For the text-containing cell, return its midpoint in [X, Y] coordinate format. 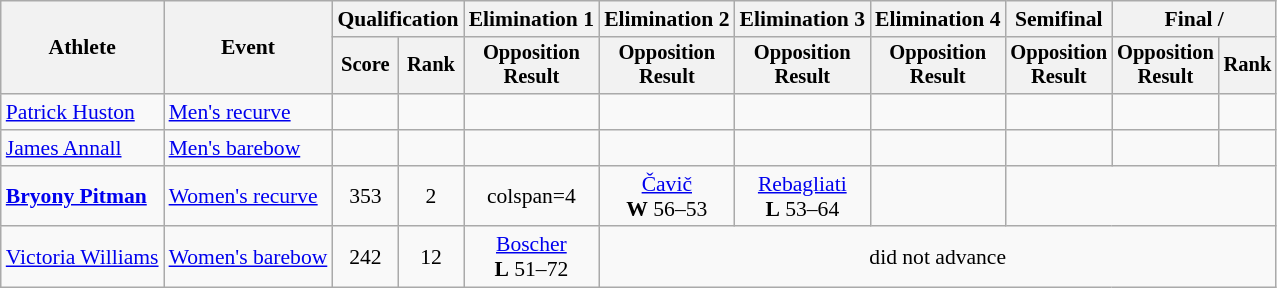
2 [430, 196]
Women's barebow [248, 258]
Bryony Pitman [82, 196]
Elimination 2 [666, 19]
Final / [1194, 19]
ČavičW 56–53 [666, 196]
Patrick Huston [82, 112]
Qualification [398, 19]
12 [430, 258]
did not advance [938, 258]
Men's recurve [248, 112]
Elimination 3 [802, 19]
Semifinal [1058, 19]
353 [365, 196]
242 [365, 258]
Elimination 1 [532, 19]
James Annall [82, 148]
RebagliatiL 53–64 [802, 196]
colspan=4 [532, 196]
BoscherL 51–72 [532, 258]
Victoria Williams [82, 258]
Women's recurve [248, 196]
Event [248, 48]
Men's barebow [248, 148]
Athlete [82, 48]
Elimination 4 [938, 19]
Score [365, 66]
